Output the [x, y] coordinate of the center of the cell containing the given text.  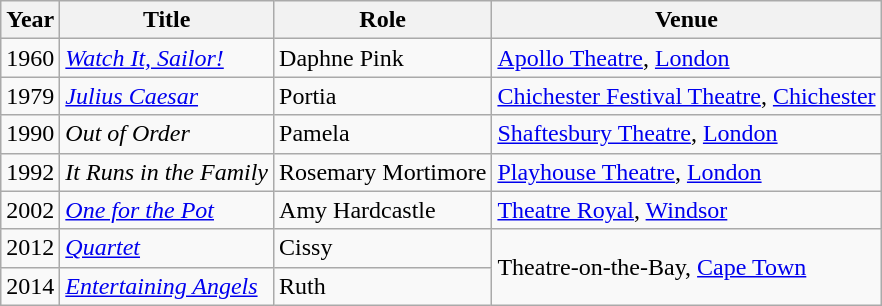
Portia [383, 96]
2002 [30, 210]
2014 [30, 286]
It Runs in the Family [167, 172]
Cissy [383, 248]
Quartet [167, 248]
Daphne Pink [383, 58]
Shaftesbury Theatre, London [686, 134]
Year [30, 20]
1992 [30, 172]
Rosemary Mortimore [383, 172]
Julius Caesar [167, 96]
Theatre-on-the-Bay, Cape Town [686, 267]
Theatre Royal, Windsor [686, 210]
Chichester Festival Theatre, Chichester [686, 96]
Playhouse Theatre, London [686, 172]
Title [167, 20]
Watch It, Sailor! [167, 58]
Ruth [383, 286]
Venue [686, 20]
Role [383, 20]
Entertaining Angels [167, 286]
2012 [30, 248]
Pamela [383, 134]
One for the Pot [167, 210]
1960 [30, 58]
1990 [30, 134]
1979 [30, 96]
Out of Order [167, 134]
Apollo Theatre, London [686, 58]
Amy Hardcastle [383, 210]
